Search for the cell housing the specified text and yield its (x, y) center coordinate. 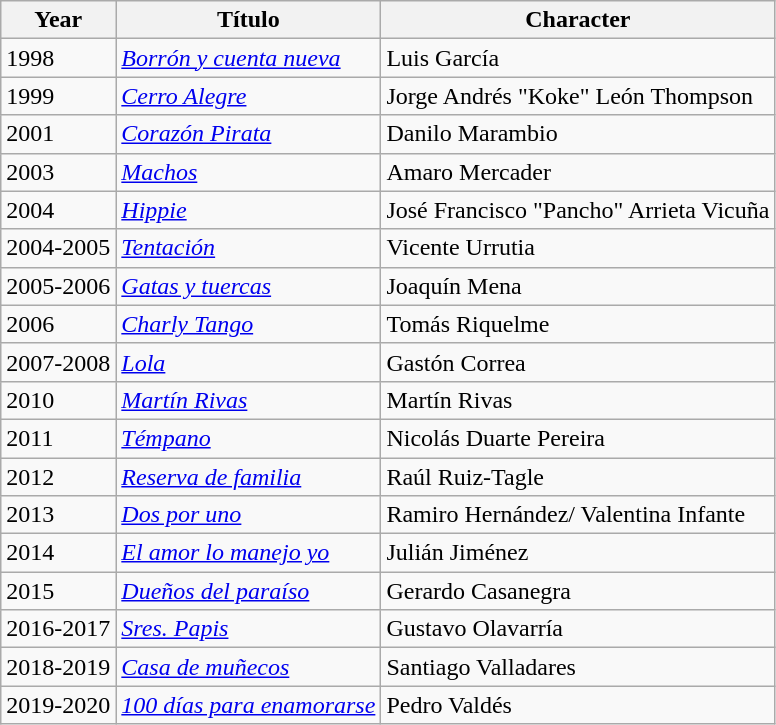
Reserva de familia (248, 477)
2015 (58, 591)
2003 (58, 172)
Joaquín Mena (578, 286)
1998 (58, 58)
Corazón Pirata (248, 134)
Cerro Alegre (248, 96)
2006 (58, 324)
Casa de muñecos (248, 667)
Jorge Andrés "Koke" León Thompson (578, 96)
Lola (248, 362)
2012 (58, 477)
El amor lo manejo yo (248, 553)
Gastón Correa (578, 362)
Tomás Riquelme (578, 324)
Year (58, 20)
2005-2006 (58, 286)
José Francisco "Pancho" Arrieta Vicuña (578, 210)
2019-2020 (58, 705)
Nicolás Duarte Pereira (578, 438)
1999 (58, 96)
Título (248, 20)
Charly Tango (248, 324)
2013 (58, 515)
Témpano (248, 438)
Raúl Ruiz-Tagle (578, 477)
2018-2019 (58, 667)
Machos (248, 172)
2001 (58, 134)
Pedro Valdés (578, 705)
Santiago Valladares (578, 667)
100 días para enamorarse (248, 705)
Character (578, 20)
2010 (58, 400)
Tentación (248, 248)
Borrón y cuenta nueva (248, 58)
2004-2005 (58, 248)
Gatas y tuercas (248, 286)
Hippie (248, 210)
Julián Jiménez (578, 553)
Gerardo Casanegra (578, 591)
Ramiro Hernández/ Valentina Infante (578, 515)
Danilo Marambio (578, 134)
Gustavo Olavarría (578, 629)
Vicente Urrutia (578, 248)
2004 (58, 210)
Dos por uno (248, 515)
2011 (58, 438)
2016-2017 (58, 629)
2007-2008 (58, 362)
2014 (58, 553)
Sres. Papis (248, 629)
Luis García (578, 58)
Dueños del paraíso (248, 591)
Amaro Mercader (578, 172)
